Identify which cell holds the provided text, then report its (x, y) central coordinate. 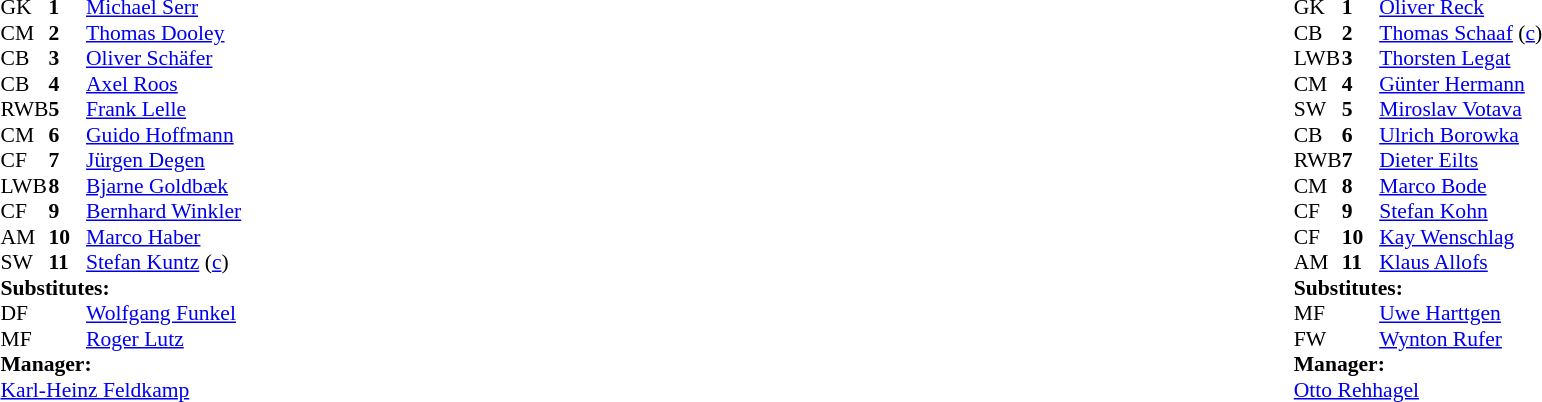
Substitutes: (120, 288)
Roger Lutz (164, 339)
Bernhard Winkler (164, 211)
Stefan Kuntz (c) (164, 263)
Frank Lelle (164, 109)
Marco Haber (164, 237)
Jürgen Degen (164, 161)
Manager: (120, 365)
Klaus Allofs (1460, 263)
Thomas Schaaf (c) (1460, 33)
Miroslav Votava (1460, 109)
Thorsten Legat (1460, 59)
Axel Roos (164, 84)
Günter Hermann (1460, 84)
DF (24, 313)
Thomas Dooley (164, 33)
Bjarne Goldbæk (164, 186)
Stefan Kohn (1460, 211)
Kay Wenschlag (1460, 237)
Oliver Schäfer (164, 59)
Uwe Harttgen (1460, 313)
Guido Hoffmann (164, 135)
Ulrich Borowka (1460, 135)
Dieter Eilts (1460, 161)
FW (1318, 339)
Wolfgang Funkel (164, 313)
Wynton Rufer (1460, 339)
Marco Bode (1460, 186)
